Output the (X, Y) coordinate of the center of the cell containing the given text.  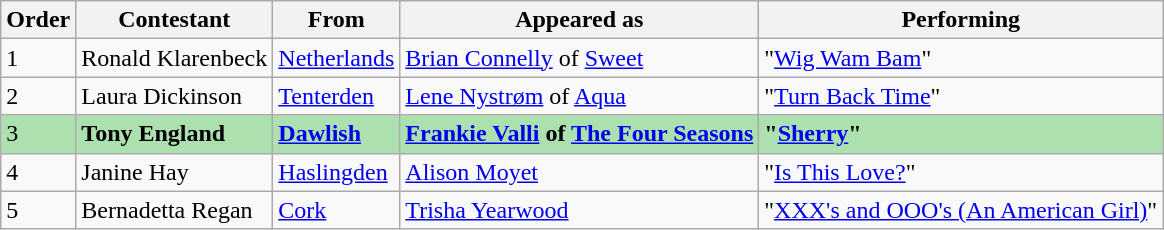
Netherlands (336, 58)
Tenterden (336, 96)
Trisha Yearwood (580, 210)
1 (38, 58)
Contestant (174, 20)
Performing (961, 20)
4 (38, 172)
"XXX's and OOO's (An American Girl)" (961, 210)
Tony England (174, 134)
Alison Moyet (580, 172)
Cork (336, 210)
Frankie Valli of The Four Seasons (580, 134)
"Sherry" (961, 134)
Brian Connelly of Sweet (580, 58)
"Wig Wam Bam" (961, 58)
Lene Nystrøm of Aqua (580, 96)
2 (38, 96)
Dawlish (336, 134)
"Is This Love?" (961, 172)
Ronald Klarenbeck (174, 58)
5 (38, 210)
Laura Dickinson (174, 96)
Janine Hay (174, 172)
Bernadetta Regan (174, 210)
Appeared as (580, 20)
From (336, 20)
3 (38, 134)
Order (38, 20)
Haslingden (336, 172)
"Turn Back Time" (961, 96)
